Identify which cell holds the provided text, then report its [x, y] central coordinate. 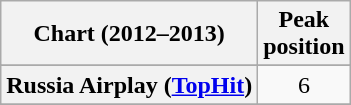
6 [304, 85]
Peakposition [304, 34]
Chart (2012–2013) [130, 34]
Russia Airplay (TopHit) [130, 85]
